Scan for the cell matching the given text and deliver its [X, Y] coordinate at center. 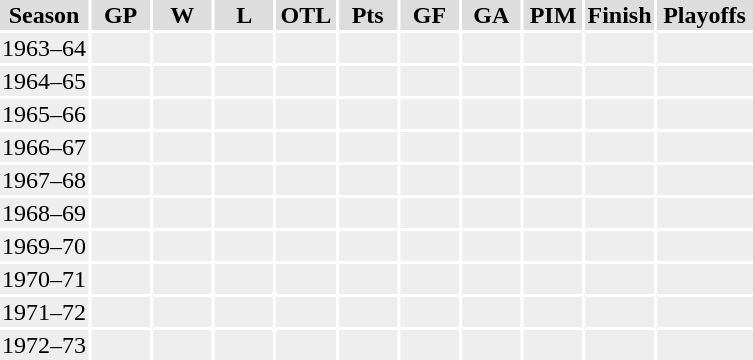
1966–67 [44, 147]
1968–69 [44, 213]
1969–70 [44, 246]
1970–71 [44, 279]
PIM [554, 15]
GP [120, 15]
Playoffs [705, 15]
W [182, 15]
1963–64 [44, 48]
1967–68 [44, 180]
1964–65 [44, 81]
GA [492, 15]
Finish [619, 15]
1971–72 [44, 312]
Pts [368, 15]
OTL [306, 15]
GF [430, 15]
Season [44, 15]
1972–73 [44, 345]
1965–66 [44, 114]
L [244, 15]
